Search for the cell housing the specified text and yield its (X, Y) center coordinate. 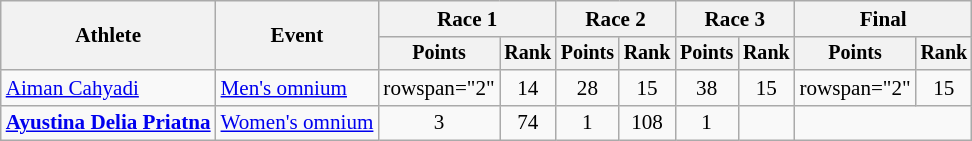
Men's omnium (298, 88)
Aiman Cahyadi (108, 88)
38 (706, 88)
3 (438, 122)
Event (298, 36)
Women's omnium (298, 122)
Race 3 (734, 18)
14 (528, 88)
Ayustina Delia Priatna (108, 122)
Race 1 (466, 18)
Race 2 (616, 18)
74 (528, 122)
108 (647, 122)
Athlete (108, 36)
Final (882, 18)
28 (588, 88)
